Extract the (x, y) coordinate from the center of the cell holding the provided text.  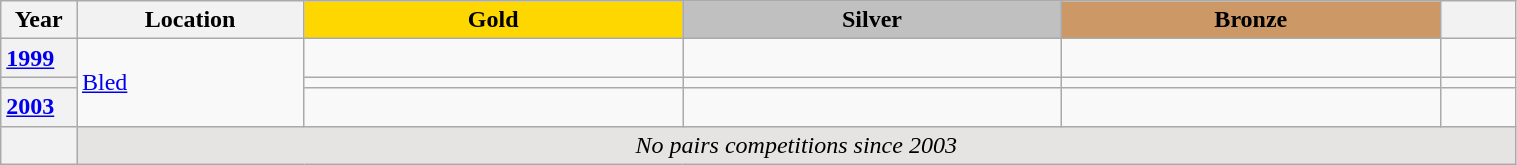
1999 (39, 58)
Gold (494, 20)
Bled (190, 82)
Silver (872, 20)
Location (190, 20)
Year (39, 20)
No pairs competitions since 2003 (796, 145)
Bronze (1250, 20)
2003 (39, 107)
